Provide the (X, Y) coordinate of the cell's center where the given text is located.  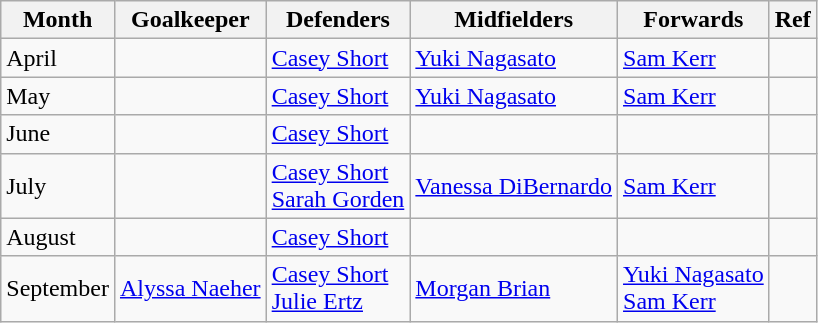
Goalkeeper (190, 20)
Morgan Brian (514, 288)
Casey Short Sarah Gorden (338, 186)
Month (58, 20)
May (58, 96)
July (58, 186)
Ref (792, 20)
Defenders (338, 20)
Yuki Nagasato Sam Kerr (694, 288)
April (58, 58)
August (58, 237)
Vanessa DiBernardo (514, 186)
Forwards (694, 20)
September (58, 288)
Alyssa Naeher (190, 288)
June (58, 134)
Casey Short Julie Ertz (338, 288)
Midfielders (514, 20)
